Determine the [X, Y] coordinate at the center of the cell enclosing the given text.  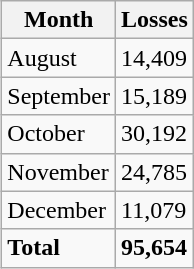
30,192 [155, 134]
24,785 [155, 172]
August [59, 58]
Losses [155, 20]
11,079 [155, 210]
September [59, 96]
Total [59, 248]
November [59, 172]
95,654 [155, 248]
15,189 [155, 96]
December [59, 210]
14,409 [155, 58]
Month [59, 20]
October [59, 134]
